From the cell containing the given text, extract its center point as [X, Y] coordinate. 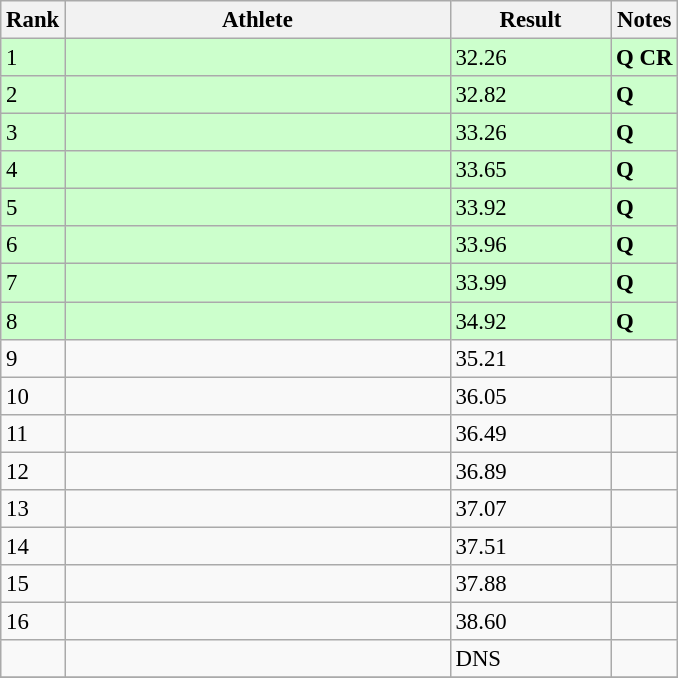
37.88 [530, 584]
8 [33, 321]
38.60 [530, 621]
36.89 [530, 471]
32.82 [530, 95]
DNS [530, 659]
37.07 [530, 509]
33.26 [530, 133]
12 [33, 471]
5 [33, 208]
10 [33, 396]
16 [33, 621]
Rank [33, 20]
36.49 [530, 433]
15 [33, 584]
Result [530, 20]
34.92 [530, 321]
36.05 [530, 396]
2 [33, 95]
14 [33, 546]
11 [33, 433]
4 [33, 170]
13 [33, 509]
Q CR [644, 58]
9 [33, 358]
33.96 [530, 245]
6 [33, 245]
Athlete [258, 20]
Notes [644, 20]
37.51 [530, 546]
33.92 [530, 208]
35.21 [530, 358]
7 [33, 283]
32.26 [530, 58]
1 [33, 58]
33.65 [530, 170]
33.99 [530, 283]
3 [33, 133]
